Output the [X, Y] coordinate of the center of the cell containing the given text.  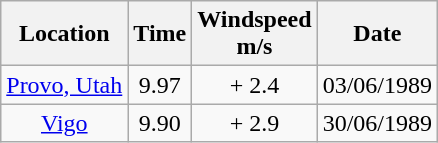
03/06/1989 [377, 85]
9.97 [160, 85]
30/06/1989 [377, 123]
+ 2.9 [254, 123]
Date [377, 34]
Provo, Utah [64, 85]
Vigo [64, 123]
Location [64, 34]
Windspeedm/s [254, 34]
+ 2.4 [254, 85]
Time [160, 34]
9.90 [160, 123]
